Output the (X, Y) coordinate of the center of the cell containing the given text.  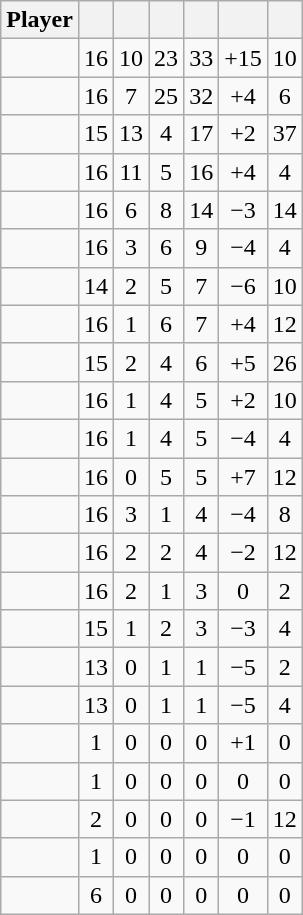
+15 (244, 58)
17 (202, 134)
26 (284, 362)
23 (166, 58)
33 (202, 58)
+5 (244, 362)
−2 (244, 553)
+1 (244, 743)
11 (132, 172)
25 (166, 96)
37 (284, 134)
+7 (244, 477)
−6 (244, 286)
32 (202, 96)
−1 (244, 819)
Player (40, 20)
9 (202, 248)
